Search for the cell housing the specified text and yield its (X, Y) center coordinate. 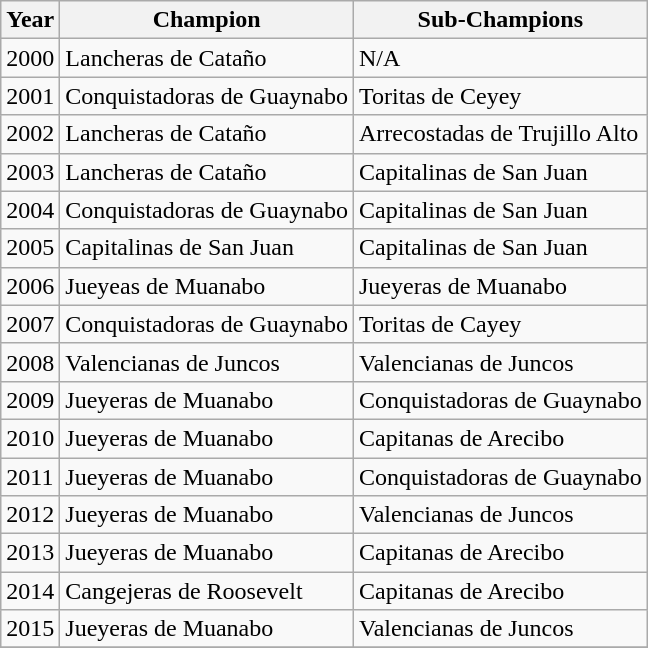
2001 (30, 96)
2008 (30, 362)
2003 (30, 172)
2000 (30, 58)
Cangejeras de Roosevelt (207, 591)
2015 (30, 629)
2012 (30, 515)
Year (30, 20)
2014 (30, 591)
2004 (30, 210)
2013 (30, 553)
Arrecostadas de Trujillo Alto (500, 134)
2011 (30, 477)
Champion (207, 20)
2009 (30, 400)
2007 (30, 324)
Toritas de Ceyey (500, 96)
N/A (500, 58)
2010 (30, 438)
Jueyeas de Muanabo (207, 286)
2006 (30, 286)
2005 (30, 248)
Toritas de Cayey (500, 324)
Sub-Champions (500, 20)
2002 (30, 134)
